For the text-containing cell, return its midpoint in [x, y] coordinate format. 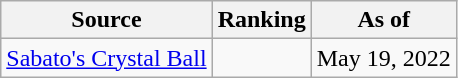
Source [106, 20]
Ranking [262, 20]
Sabato's Crystal Ball [106, 58]
As of [384, 20]
May 19, 2022 [384, 58]
